Locate the cell with the specified text and output its [X, Y] center coordinate. 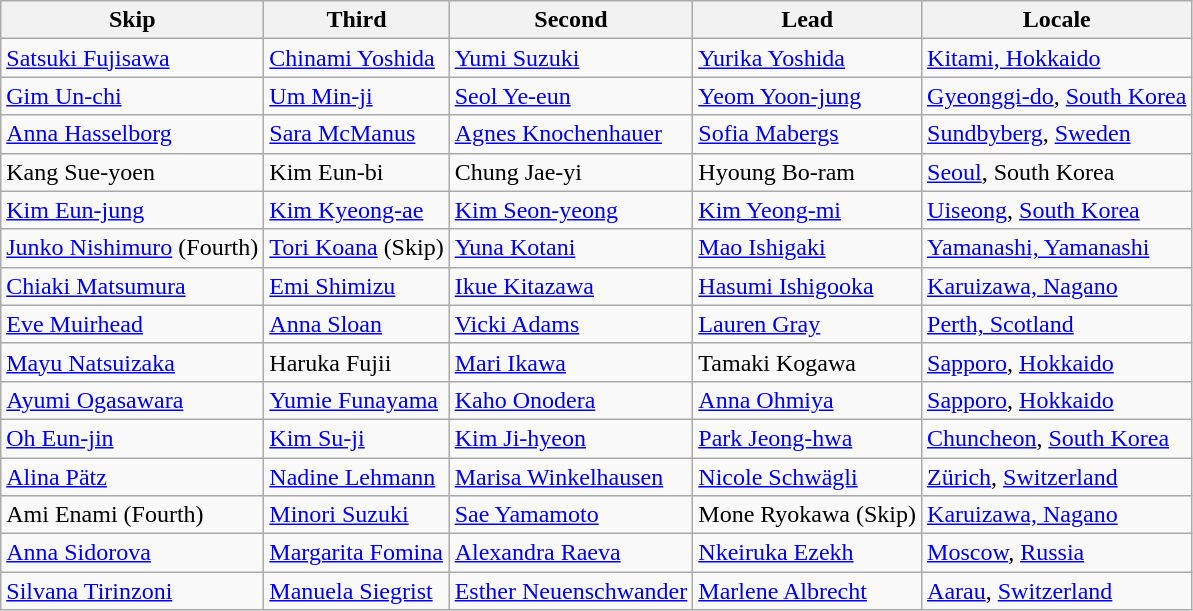
Hasumi Ishigooka [808, 286]
Skip [132, 20]
Yumie Funayama [356, 400]
Chiaki Matsumura [132, 286]
Kim Su-ji [356, 438]
Yamanashi, Yamanashi [1057, 248]
Anna Sloan [356, 324]
Emi Shimizu [356, 286]
Eve Muirhead [132, 324]
Perth, Scotland [1057, 324]
Mari Ikawa [571, 362]
Seol Ye-eun [571, 96]
Marisa Winkelhausen [571, 477]
Tori Koana (Skip) [356, 248]
Nadine Lehmann [356, 477]
Ikue Kitazawa [571, 286]
Yuna Kotani [571, 248]
Um Min-ji [356, 96]
Alina Pätz [132, 477]
Aarau, Switzerland [1057, 591]
Zürich, Switzerland [1057, 477]
Lead [808, 20]
Hyoung Bo-ram [808, 172]
Kim Seon-yeong [571, 210]
Junko Nishimuro (Fourth) [132, 248]
Chung Jae-yi [571, 172]
Nkeiruka Ezekh [808, 553]
Margarita Fomina [356, 553]
Tamaki Kogawa [808, 362]
Chuncheon, South Korea [1057, 438]
Yurika Yoshida [808, 58]
Kim Ji-hyeon [571, 438]
Yeom Yoon-jung [808, 96]
Park Jeong-hwa [808, 438]
Kim Eun-bi [356, 172]
Minori Suzuki [356, 515]
Vicki Adams [571, 324]
Lauren Gray [808, 324]
Gim Un-chi [132, 96]
Manuela Siegrist [356, 591]
Oh Eun-jin [132, 438]
Sara McManus [356, 134]
Sae Yamamoto [571, 515]
Kim Kyeong-ae [356, 210]
Seoul, South Korea [1057, 172]
Ayumi Ogasawara [132, 400]
Second [571, 20]
Anna Hasselborg [132, 134]
Esther Neuenschwander [571, 591]
Kaho Onodera [571, 400]
Yumi Suzuki [571, 58]
Moscow, Russia [1057, 553]
Ami Enami (Fourth) [132, 515]
Anna Ohmiya [808, 400]
Alexandra Raeva [571, 553]
Haruka Fujii [356, 362]
Marlene Albrecht [808, 591]
Mao Ishigaki [808, 248]
Agnes Knochenhauer [571, 134]
Locale [1057, 20]
Kim Yeong-mi [808, 210]
Kim Eun-jung [132, 210]
Mayu Natsuizaka [132, 362]
Anna Sidorova [132, 553]
Gyeonggi-do, South Korea [1057, 96]
Chinami Yoshida [356, 58]
Mone Ryokawa (Skip) [808, 515]
Sofia Mabergs [808, 134]
Kang Sue-yoen [132, 172]
Nicole Schwägli [808, 477]
Silvana Tirinzoni [132, 591]
Satsuki Fujisawa [132, 58]
Uiseong, South Korea [1057, 210]
Sundbyberg, Sweden [1057, 134]
Third [356, 20]
Kitami, Hokkaido [1057, 58]
